Scan for the cell matching the given text and deliver its [x, y] coordinate at center. 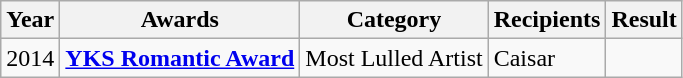
Awards [180, 20]
Year [30, 20]
Most Lulled Artist [394, 58]
2014 [30, 58]
Caisar [547, 58]
Result [644, 20]
YKS Romantic Award [180, 58]
Recipients [547, 20]
Category [394, 20]
